Extract the [x, y] coordinate from the center of the cell holding the provided text.  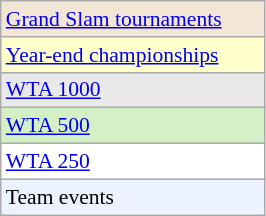
WTA 250 [133, 162]
Team events [133, 197]
WTA 500 [133, 126]
Grand Slam tournaments [133, 19]
Year-end championships [133, 55]
WTA 1000 [133, 90]
